Determine the [x, y] coordinate at the center of the cell enclosing the given text.  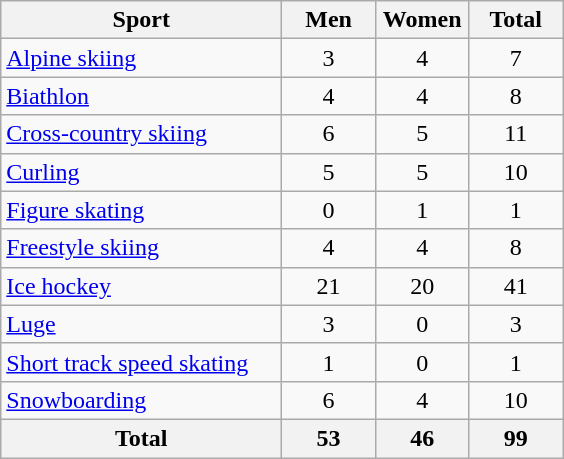
53 [329, 438]
Alpine skiing [142, 58]
Snowboarding [142, 400]
Figure skating [142, 210]
Biathlon [142, 96]
99 [516, 438]
20 [422, 286]
21 [329, 286]
Sport [142, 20]
Ice hockey [142, 286]
Curling [142, 172]
11 [516, 134]
41 [516, 286]
Men [329, 20]
Cross-country skiing [142, 134]
7 [516, 58]
46 [422, 438]
Short track speed skating [142, 362]
Women [422, 20]
Luge [142, 324]
Freestyle skiing [142, 248]
